For the text-containing cell, return its midpoint in [x, y] coordinate format. 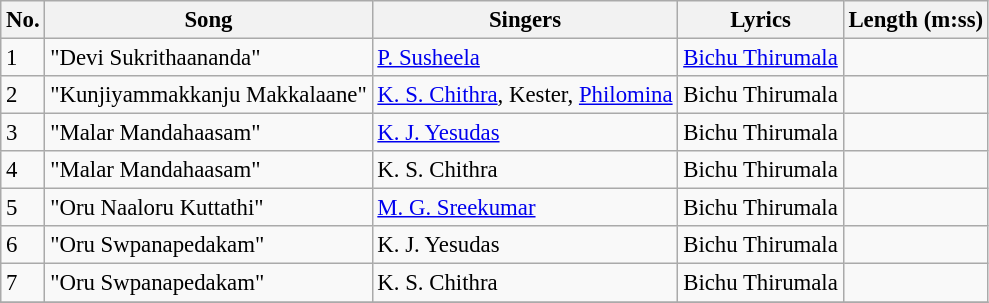
2 [23, 95]
Lyrics [760, 20]
6 [23, 245]
Song [208, 20]
4 [23, 170]
Singers [525, 20]
7 [23, 283]
P. Susheela [525, 58]
3 [23, 133]
5 [23, 208]
"Devi Sukrithaananda" [208, 58]
M. G. Sreekumar [525, 208]
1 [23, 58]
Length (m:ss) [916, 20]
K. S. Chithra, Kester, Philomina [525, 95]
No. [23, 20]
"Kunjiyammakkanju Makkalaane" [208, 95]
"Oru Naaloru Kuttathi" [208, 208]
